Scan for the cell matching the given text and deliver its (X, Y) coordinate at center. 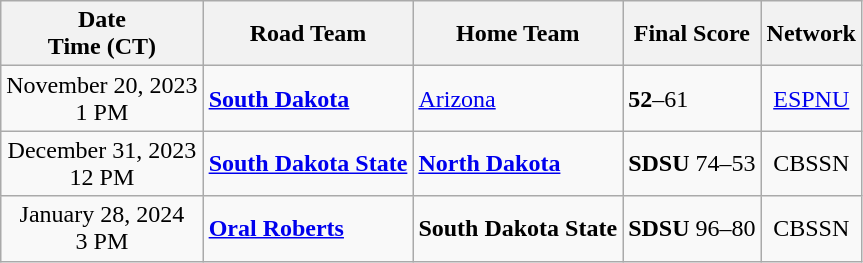
Final Score (692, 34)
Arizona (518, 98)
Home Team (518, 34)
DateTime (CT) (102, 34)
Road Team (308, 34)
Network (811, 34)
January 28, 20243 PM (102, 228)
South Dakota (308, 98)
Oral Roberts (308, 228)
December 31, 202312 PM (102, 164)
52–61 (692, 98)
November 20, 20231 PM (102, 98)
ESPNU (811, 98)
SDSU 74–53 (692, 164)
SDSU 96–80 (692, 228)
North Dakota (518, 164)
